For the text-containing cell, return its midpoint in [X, Y] coordinate format. 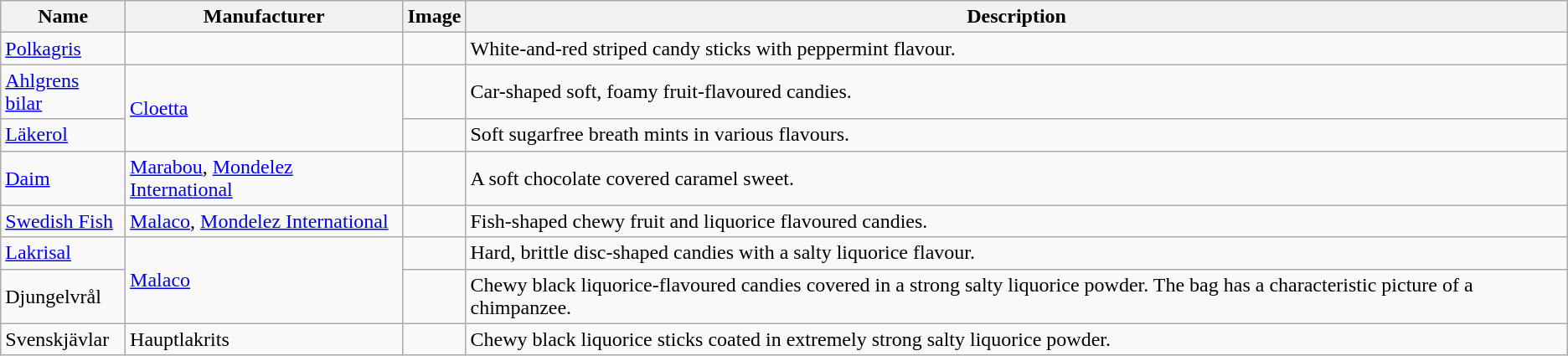
Djungelvrål [64, 297]
Ahlgrens bilar [64, 92]
Swedish Fish [64, 221]
Image [434, 17]
Car-shaped soft, foamy fruit-flavoured candies. [1017, 92]
Fish-shaped chewy fruit and liquorice flavoured candies. [1017, 221]
Lakrisal [64, 253]
Daim [64, 178]
Manufacturer [265, 17]
Chewy black liquorice sticks coated in extremely strong salty liquorice powder. [1017, 339]
Svenskjävlar [64, 339]
Malaco, Mondelez International [265, 221]
A soft chocolate covered caramel sweet. [1017, 178]
Hard, brittle disc-shaped candies with a salty liquorice flavour. [1017, 253]
Description [1017, 17]
Marabou, Mondelez International [265, 178]
Soft sugarfree breath mints in various flavours. [1017, 135]
White-and-red striped candy sticks with peppermint flavour. [1017, 49]
Hauptlakrits [265, 339]
Cloetta [265, 107]
Chewy black liquorice-flavoured candies covered in a strong salty liquorice powder. The bag has a characteristic picture of a chimpanzee. [1017, 297]
Polkagris [64, 49]
Malaco [265, 280]
Name [64, 17]
Läkerol [64, 135]
